Output the [x, y] coordinate of the center of the cell containing the given text.  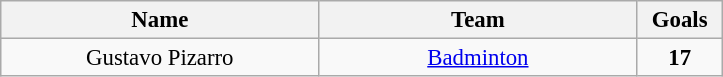
Goals [680, 20]
Name [160, 20]
Gustavo Pizarro [160, 58]
Badminton [478, 58]
17 [680, 58]
Team [478, 20]
